Detect which cell encompasses the target text, then output its [X, Y] center coordinate. 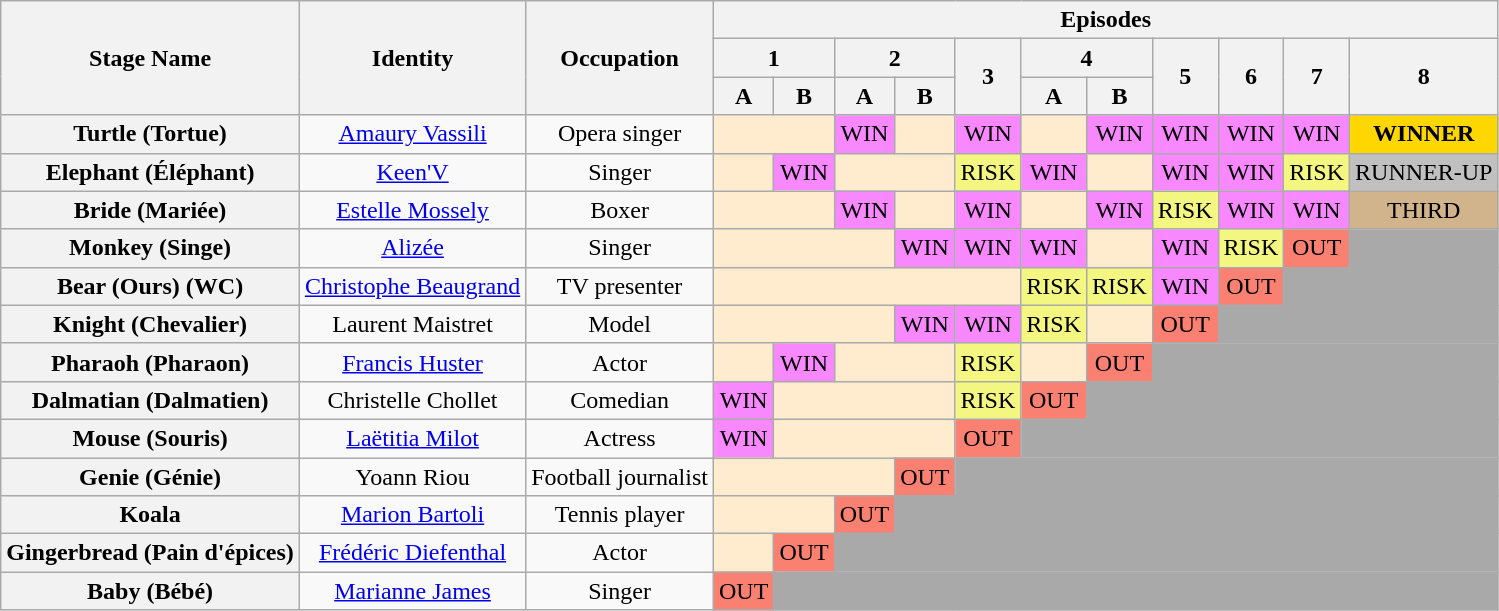
Marianne James [412, 591]
Identity [412, 58]
Christelle Chollet [412, 400]
Bride (Mariée) [150, 210]
Elephant (Éléphant) [150, 172]
Gingerbread (Pain d'épices) [150, 553]
Koala [150, 515]
Opera singer [620, 134]
THIRD [1424, 210]
1 [774, 58]
Turtle (Tortue) [150, 134]
Laurent Maistret [412, 324]
Knight (Chevalier) [150, 324]
5 [1185, 77]
Model [620, 324]
Marion Bartoli [412, 515]
8 [1424, 77]
Keen'V [412, 172]
Monkey (Singe) [150, 248]
Baby (Bébé) [150, 591]
6 [1251, 77]
Bear (Ours) (WC) [150, 286]
TV presenter [620, 286]
Stage Name [150, 58]
7 [1317, 77]
2 [894, 58]
Mouse (Souris) [150, 438]
Occupation [620, 58]
4 [1086, 58]
WINNER [1424, 134]
Amaury Vassili [412, 134]
Alizée [412, 248]
Tennis player [620, 515]
RUNNER-UP [1424, 172]
Christophe Beaugrand [412, 286]
Frédéric Diefenthal [412, 553]
Dalmatian (Dalmatien) [150, 400]
Football journalist [620, 477]
Boxer [620, 210]
Episodes [1105, 20]
Genie (Génie) [150, 477]
Yoann Riou [412, 477]
3 [988, 77]
Francis Huster [412, 362]
Comedian [620, 400]
Estelle Mossely [412, 210]
Pharaoh (Pharaon) [150, 362]
Laëtitia Milot [412, 438]
Actress [620, 438]
